Identify which cell holds the provided text, then report its [x, y] central coordinate. 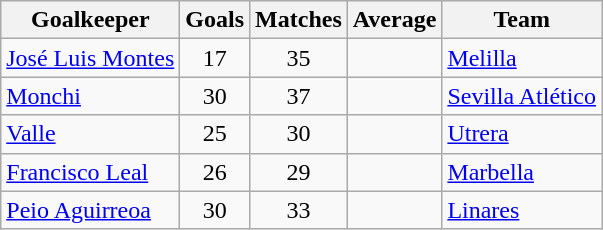
Team [522, 20]
25 [215, 134]
José Luis Montes [90, 58]
Utrera [522, 134]
26 [215, 172]
33 [299, 210]
Peio Aguirreoa [90, 210]
Matches [299, 20]
Linares [522, 210]
Francisco Leal [90, 172]
35 [299, 58]
Sevilla Atlético [522, 96]
Goalkeeper [90, 20]
Valle [90, 134]
17 [215, 58]
Melilla [522, 58]
29 [299, 172]
Average [394, 20]
Goals [215, 20]
Monchi [90, 96]
Marbella [522, 172]
37 [299, 96]
